Return [X, Y] of the center of cell containing provided text 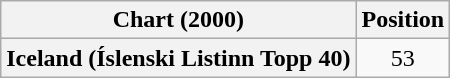
53 [403, 58]
Iceland (Íslenski Listinn Topp 40) [178, 58]
Chart (2000) [178, 20]
Position [403, 20]
